Pinpoint the cell where the given text exists, returning its [x, y] midpoint coordinate. 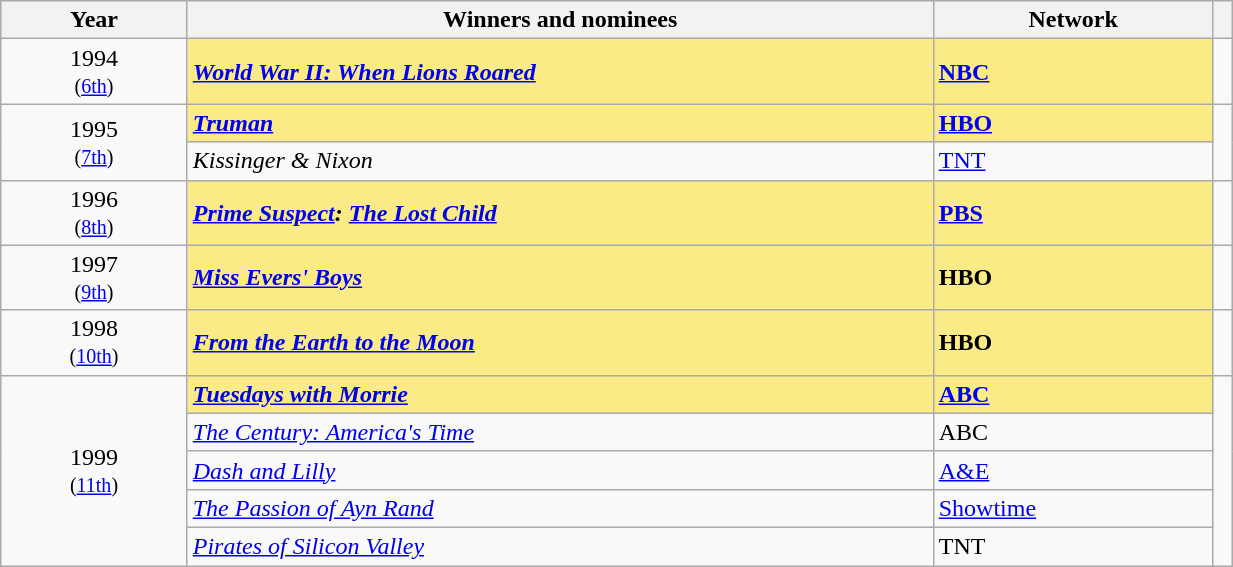
The Century: America's Time [560, 432]
Winners and nominees [560, 20]
A&E [1073, 470]
Truman [560, 123]
Dash and Lilly [560, 470]
Miss Evers' Boys [560, 278]
1998(10th) [94, 342]
Kissinger & Nixon [560, 161]
Pirates of Silicon Valley [560, 546]
Network [1073, 20]
Showtime [1073, 508]
1996(8th) [94, 212]
PBS [1073, 212]
1995(7th) [94, 142]
NBC [1073, 72]
1997(9th) [94, 278]
1994(6th) [94, 72]
The Passion of Ayn Rand [560, 508]
World War II: When Lions Roared [560, 72]
Year [94, 20]
Prime Suspect: The Lost Child [560, 212]
From the Earth to the Moon [560, 342]
1999(11th) [94, 470]
Tuesdays with Morrie [560, 394]
